Extract the [X, Y] coordinate from the center of the cell holding the provided text.  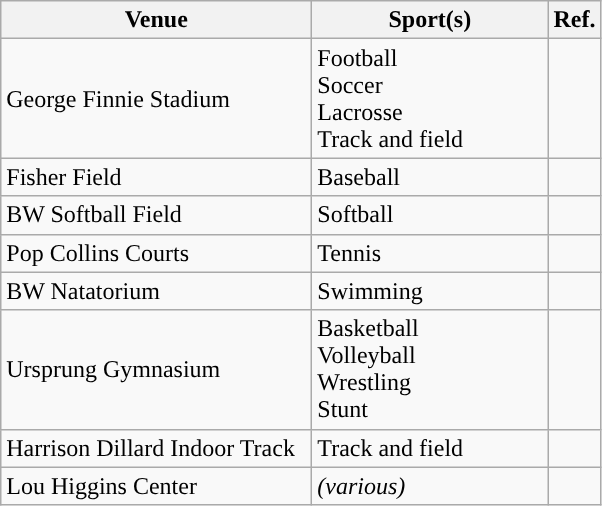
(various) [430, 486]
George Finnie Stadium [156, 98]
Lou Higgins Center [156, 486]
Basketball Volleyball Wrestling Stunt [430, 370]
Track and field [430, 448]
Ref. [574, 20]
Fisher Field [156, 177]
Baseball [430, 177]
Softball [430, 215]
Harrison Dillard Indoor Track [156, 448]
Sport(s) [430, 20]
Football Soccer Lacrosse Track and field [430, 98]
Swimming [430, 291]
BW Softball Field [156, 215]
Venue [156, 20]
BW Natatorium [156, 291]
Ursprung Gymnasium [156, 370]
Tennis [430, 253]
Pop Collins Courts [156, 253]
